Return [X, Y] of the center of cell containing provided text 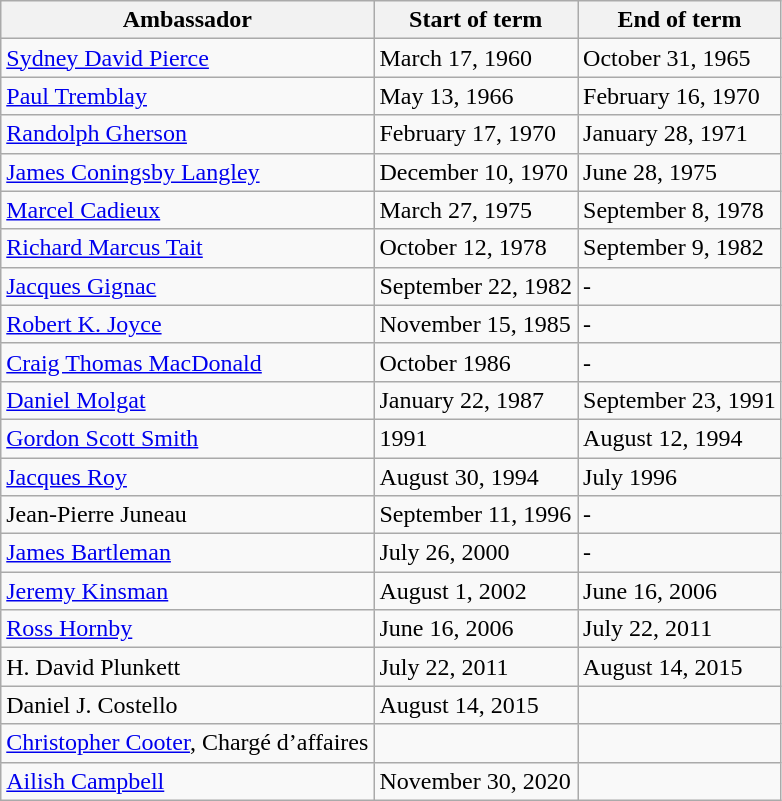
Randolph Gherson [188, 134]
Sydney David Pierce [188, 58]
Ross Hornby [188, 629]
October 12, 1978 [476, 248]
Craig Thomas MacDonald [188, 362]
H. David Plunkett [188, 667]
Christopher Cooter, Chargé d’affaires [188, 743]
November 15, 1985 [476, 324]
February 16, 1970 [680, 96]
November 30, 2020 [476, 781]
January 28, 1971 [680, 134]
Paul Tremblay [188, 96]
Daniel J. Costello [188, 705]
Jeremy Kinsman [188, 591]
Jacques Roy [188, 477]
End of term [680, 20]
Ailish Campbell [188, 781]
Jean-Pierre Juneau [188, 515]
July 26, 2000 [476, 553]
Robert K. Joyce [188, 324]
Richard Marcus Tait [188, 248]
September 9, 1982 [680, 248]
Daniel Molgat [188, 400]
September 8, 1978 [680, 210]
September 11, 1996 [476, 515]
Start of term [476, 20]
June 28, 1975 [680, 172]
Ambassador [188, 20]
August 12, 1994 [680, 438]
Marcel Cadieux [188, 210]
September 22, 1982 [476, 286]
James Bartleman [188, 553]
March 27, 1975 [476, 210]
Gordon Scott Smith [188, 438]
May 13, 1966 [476, 96]
August 30, 1994 [476, 477]
July 1996 [680, 477]
August 1, 2002 [476, 591]
Jacques Gignac [188, 286]
James Coningsby Langley [188, 172]
September 23, 1991 [680, 400]
October 31, 1965 [680, 58]
October 1986 [476, 362]
February 17, 1970 [476, 134]
1991 [476, 438]
March 17, 1960 [476, 58]
January 22, 1987 [476, 400]
December 10, 1970 [476, 172]
